Search for the cell housing the specified text and yield its [X, Y] center coordinate. 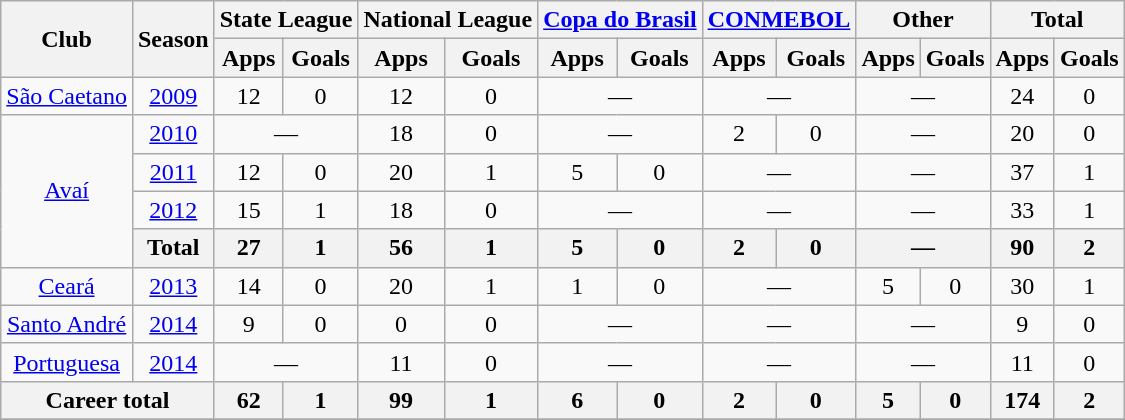
30 [1022, 286]
2012 [173, 210]
99 [401, 400]
São Caetano [67, 96]
National League [448, 20]
Other [923, 20]
24 [1022, 96]
Season [173, 39]
Ceará [67, 286]
2013 [173, 286]
State League [286, 20]
2009 [173, 96]
Club [67, 39]
14 [248, 286]
CONMEBOL [779, 20]
Copa do Brasil [620, 20]
2010 [173, 134]
Portuguesa [67, 362]
Avaí [67, 191]
27 [248, 248]
6 [578, 400]
62 [248, 400]
Santo André [67, 324]
2011 [173, 172]
37 [1022, 172]
Career total [108, 400]
174 [1022, 400]
90 [1022, 248]
15 [248, 210]
33 [1022, 210]
56 [401, 248]
